Extract the [X, Y] coordinate from the center of the cell holding the provided text.  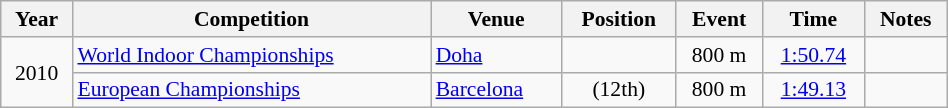
Event [720, 19]
Venue [496, 19]
Doha [496, 55]
2010 [37, 72]
European Championships [251, 90]
Time [814, 19]
1:50.74 [814, 55]
Competition [251, 19]
Year [37, 19]
(12th) [619, 90]
Notes [906, 19]
1:49.13 [814, 90]
Barcelona [496, 90]
World Indoor Championships [251, 55]
Position [619, 19]
